Identify which cell holds the provided text, then report its [x, y] central coordinate. 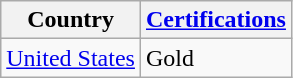
Country [71, 20]
United States [71, 58]
Certifications [216, 20]
Gold [216, 58]
